Detect which cell encompasses the target text, then output its (x, y) center coordinate. 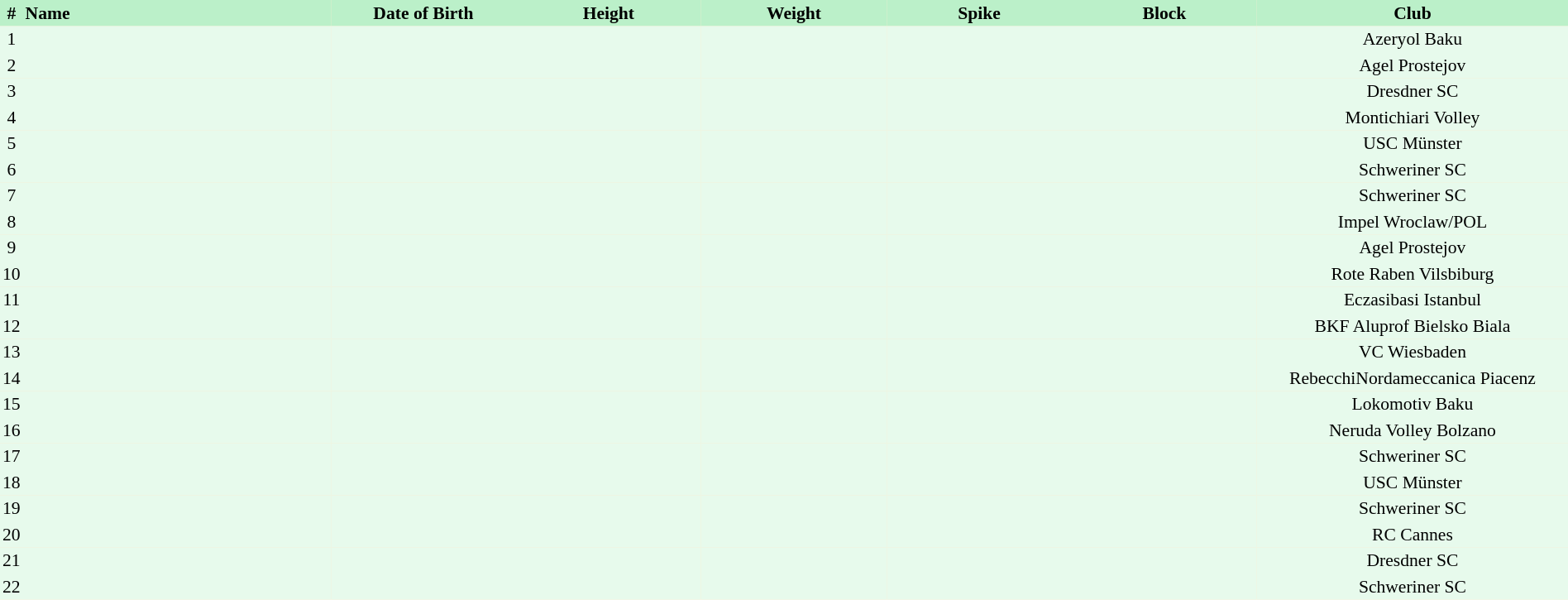
Lokomotiv Baku (1413, 404)
12 (12, 326)
Azeryol Baku (1413, 40)
3 (12, 91)
Spike (979, 13)
Block (1164, 13)
9 (12, 248)
Weight (794, 13)
8 (12, 222)
21 (12, 561)
22 (12, 587)
2 (12, 65)
RC Cannes (1413, 535)
Date of Birth (423, 13)
RebecchiNordameccanica Piacenz (1413, 378)
7 (12, 195)
Eczasibasi Istanbul (1413, 300)
10 (12, 274)
Rote Raben Vilsbiburg (1413, 274)
20 (12, 535)
18 (12, 482)
15 (12, 404)
# (12, 13)
4 (12, 118)
Height (609, 13)
BKF Aluprof Bielsko Biala (1413, 326)
Montichiari Volley (1413, 118)
13 (12, 353)
Name (177, 13)
1 (12, 40)
5 (12, 144)
VC Wiesbaden (1413, 353)
11 (12, 300)
17 (12, 457)
6 (12, 170)
16 (12, 430)
19 (12, 508)
14 (12, 378)
Neruda Volley Bolzano (1413, 430)
Impel Wroclaw/POL (1413, 222)
Club (1413, 13)
